Scan for the cell matching the given text and deliver its (x, y) coordinate at center. 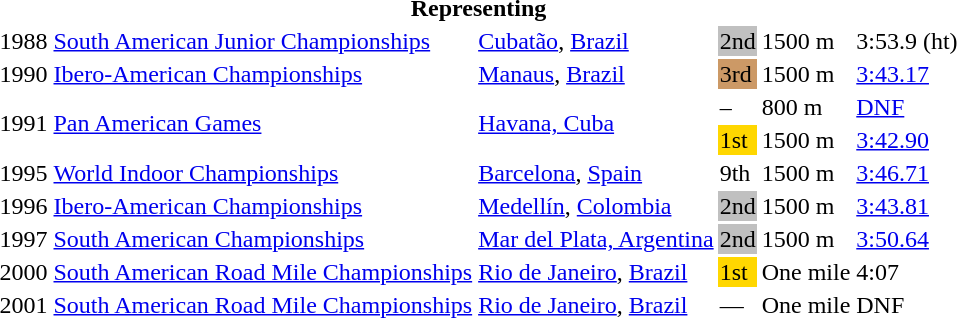
9th (738, 173)
South American Road Mile Championships (263, 272)
South American Junior Championships (263, 41)
South American Championships (263, 239)
Rio de Janeiro, Brazil (596, 272)
One mile (806, 272)
3rd (738, 74)
Mar del Plata, Argentina (596, 239)
800 m (806, 107)
Barcelona, Spain (596, 173)
Havana, Cuba (596, 124)
Medellín, Colombia (596, 206)
– (738, 107)
Manaus, Brazil (596, 74)
Pan American Games (263, 124)
Cubatão, Brazil (596, 41)
World Indoor Championships (263, 173)
